Return [X, Y] of the center of cell containing provided text 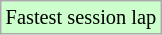
Fastest session lap [81, 17]
